Pinpoint the cell where the given text exists, returning its (x, y) midpoint coordinate. 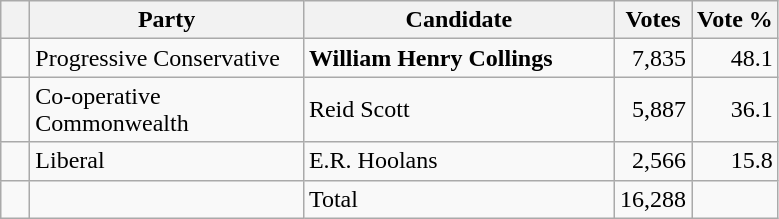
2,566 (652, 161)
48.1 (736, 58)
Progressive Conservative (167, 58)
Total (458, 199)
Liberal (167, 161)
Party (167, 20)
16,288 (652, 199)
E.R. Hoolans (458, 161)
7,835 (652, 58)
Votes (652, 20)
William Henry Collings (458, 58)
36.1 (736, 110)
15.8 (736, 161)
Reid Scott (458, 110)
Co-operative Commonwealth (167, 110)
5,887 (652, 110)
Candidate (458, 20)
Vote % (736, 20)
